Output the [x, y] coordinate of the center of the cell containing the given text.  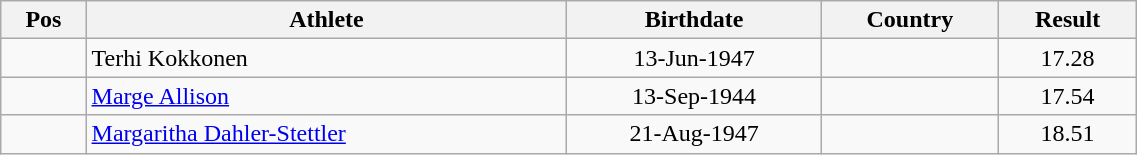
Athlete [326, 20]
21-Aug-1947 [694, 134]
18.51 [1067, 134]
Pos [44, 20]
Terhi Kokkonen [326, 58]
13-Jun-1947 [694, 58]
Birthdate [694, 20]
13-Sep-1944 [694, 96]
Result [1067, 20]
Margaritha Dahler-Stettler [326, 134]
17.54 [1067, 96]
17.28 [1067, 58]
Country [910, 20]
Marge Allison [326, 96]
